Scan for the cell matching the given text and deliver its (X, Y) coordinate at center. 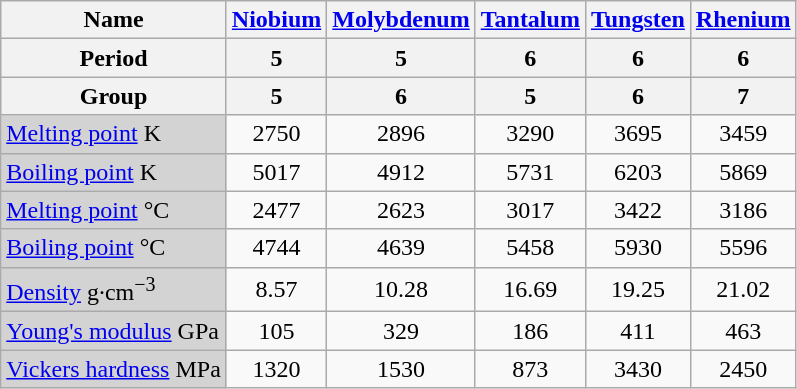
2623 (401, 210)
5731 (530, 172)
Melting point K (114, 134)
16.69 (530, 290)
186 (530, 331)
3695 (638, 134)
3459 (743, 134)
2750 (276, 134)
Density g·cm−3 (114, 290)
2477 (276, 210)
4744 (276, 248)
Group (114, 96)
3017 (530, 210)
2896 (401, 134)
Melting point °C (114, 210)
3290 (530, 134)
Young's modulus GPa (114, 331)
3430 (638, 369)
Name (114, 20)
1530 (401, 369)
4639 (401, 248)
105 (276, 331)
3422 (638, 210)
5930 (638, 248)
Boiling point K (114, 172)
463 (743, 331)
19.25 (638, 290)
5869 (743, 172)
1320 (276, 369)
6203 (638, 172)
3186 (743, 210)
Tungsten (638, 20)
4912 (401, 172)
2450 (743, 369)
5596 (743, 248)
Niobium (276, 20)
329 (401, 331)
Rhenium (743, 20)
411 (638, 331)
Vickers hardness MPa (114, 369)
7 (743, 96)
873 (530, 369)
5458 (530, 248)
10.28 (401, 290)
Period (114, 58)
Molybdenum (401, 20)
21.02 (743, 290)
5017 (276, 172)
Boiling point °C (114, 248)
8.57 (276, 290)
Tantalum (530, 20)
